Provide the (x, y) coordinate of the cell's center where the given text is located.  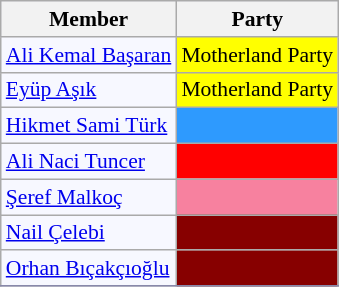
Orhan Bıçakçıoğlu (89, 269)
Ali Naci Tuncer (89, 162)
Eyüp Aşık (89, 90)
Member (89, 19)
Nail Çelebi (89, 233)
Şeref Malkoç (89, 197)
Party (257, 19)
Ali Kemal Başaran (89, 55)
Hikmet Sami Türk (89, 126)
